Detect which cell encompasses the target text, then output its [X, Y] center coordinate. 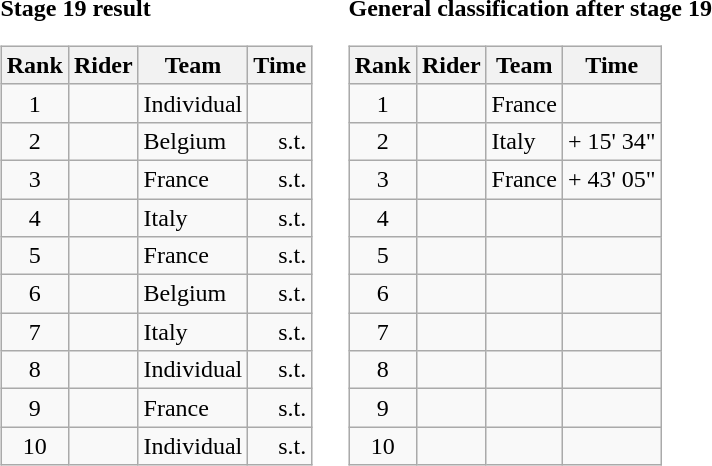
+ 15' 34" [612, 141]
+ 43' 05" [612, 179]
